Search for the cell housing the specified text and yield its (X, Y) center coordinate. 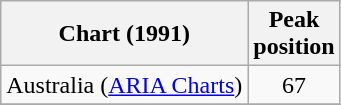
67 (294, 85)
Australia (ARIA Charts) (124, 85)
Chart (1991) (124, 34)
Peakposition (294, 34)
